Search for the cell housing the specified text and yield its [X, Y] center coordinate. 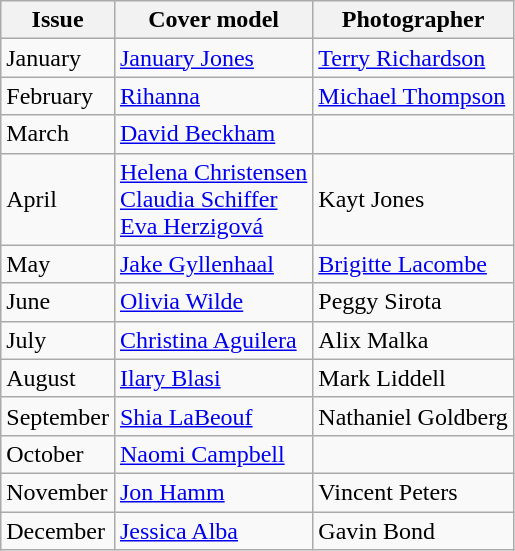
Shia LaBeouf [213, 416]
Helena ChristensenClaudia SchifferEva Herzigová [213, 199]
Ilary Blasi [213, 378]
July [58, 340]
September [58, 416]
December [58, 531]
Christina Aguilera [213, 340]
Jake Gyllenhaal [213, 264]
Mark Liddell [414, 378]
Jon Hamm [213, 492]
August [58, 378]
Nathaniel Goldberg [414, 416]
May [58, 264]
Rihanna [213, 96]
January [58, 58]
Cover model [213, 20]
Vincent Peters [414, 492]
Jessica Alba [213, 531]
Brigitte Lacombe [414, 264]
Kayt Jones [414, 199]
November [58, 492]
April [58, 199]
Terry Richardson [414, 58]
Olivia Wilde [213, 302]
February [58, 96]
Alix Malka [414, 340]
June [58, 302]
Peggy Sirota [414, 302]
Naomi Campbell [213, 454]
Michael Thompson [414, 96]
Photographer [414, 20]
October [58, 454]
David Beckham [213, 134]
Gavin Bond [414, 531]
January Jones [213, 58]
Issue [58, 20]
March [58, 134]
